Determine the (x, y) coordinate at the center of the cell enclosing the given text.  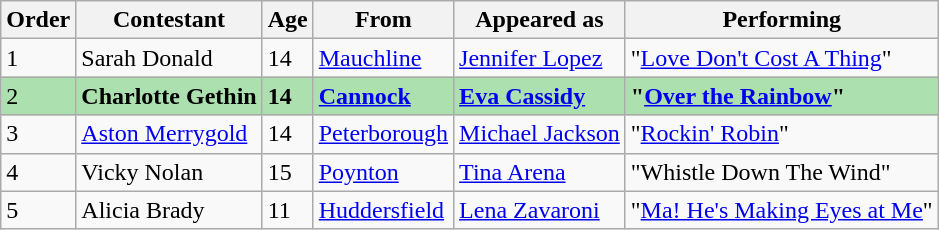
15 (288, 172)
Order (38, 20)
Alicia Brady (169, 210)
Lena Zavaroni (540, 210)
2 (38, 96)
"Ma! He's Making Eyes at Me" (782, 210)
Contestant (169, 20)
Cannock (383, 96)
From (383, 20)
"Over the Rainbow" (782, 96)
"Love Don't Cost A Thing" (782, 58)
Sarah Donald (169, 58)
Mauchline (383, 58)
Performing (782, 20)
Michael Jackson (540, 134)
1 (38, 58)
4 (38, 172)
"Whistle Down The Wind" (782, 172)
Aston Merrygold (169, 134)
"Rockin' Robin" (782, 134)
Vicky Nolan (169, 172)
3 (38, 134)
Jennifer Lopez (540, 58)
Age (288, 20)
Charlotte Gethin (169, 96)
11 (288, 210)
5 (38, 210)
Huddersfield (383, 210)
Appeared as (540, 20)
Eva Cassidy (540, 96)
Tina Arena (540, 172)
Peterborough (383, 134)
Poynton (383, 172)
